Return the (x, y) coordinate for the center point of the cell that contains the specified text.  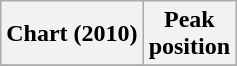
Peakposition (189, 34)
Chart (2010) (72, 34)
